Search for the cell housing the specified text and yield its (x, y) center coordinate. 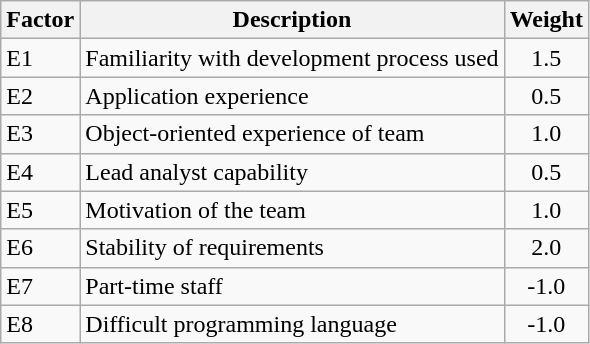
Motivation of the team (292, 210)
Application experience (292, 96)
Familiarity with development process used (292, 58)
E7 (40, 286)
1.5 (546, 58)
Part-time staff (292, 286)
Weight (546, 20)
Difficult programming language (292, 324)
E8 (40, 324)
E3 (40, 134)
E4 (40, 172)
E1 (40, 58)
2.0 (546, 248)
Object-oriented experience of team (292, 134)
Stability of requirements (292, 248)
Factor (40, 20)
Description (292, 20)
E2 (40, 96)
Lead analyst capability (292, 172)
E5 (40, 210)
E6 (40, 248)
